Return (x, y) of the center of cell containing provided text 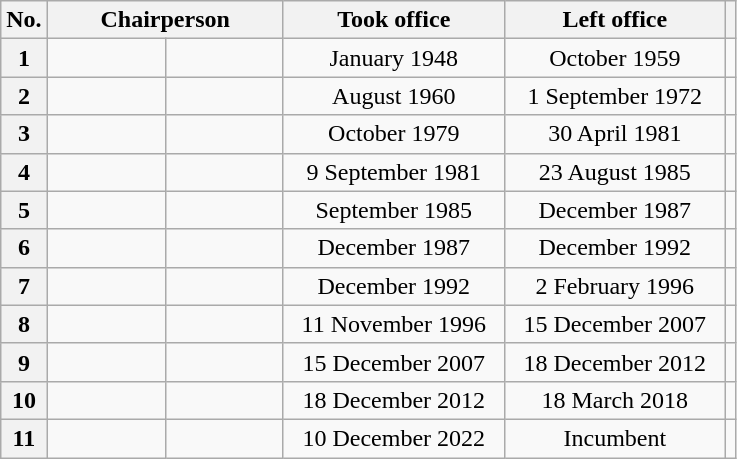
1 September 1972 (614, 96)
October 1979 (394, 134)
8 (24, 324)
9 September 1981 (394, 172)
9 (24, 362)
January 1948 (394, 58)
Left office (614, 20)
3 (24, 134)
6 (24, 248)
5 (24, 210)
2 February 1996 (614, 286)
2 (24, 96)
18 March 2018 (614, 400)
Incumbent (614, 438)
10 December 2022 (394, 438)
August 1960 (394, 96)
Chairperson (165, 20)
7 (24, 286)
1 (24, 58)
10 (24, 400)
23 August 1985 (614, 172)
11 (24, 438)
Took office (394, 20)
October 1959 (614, 58)
4 (24, 172)
September 1985 (394, 210)
11 November 1996 (394, 324)
30 April 1981 (614, 134)
No. (24, 20)
